Determine the [X, Y] coordinate at the center of the cell enclosing the given text.  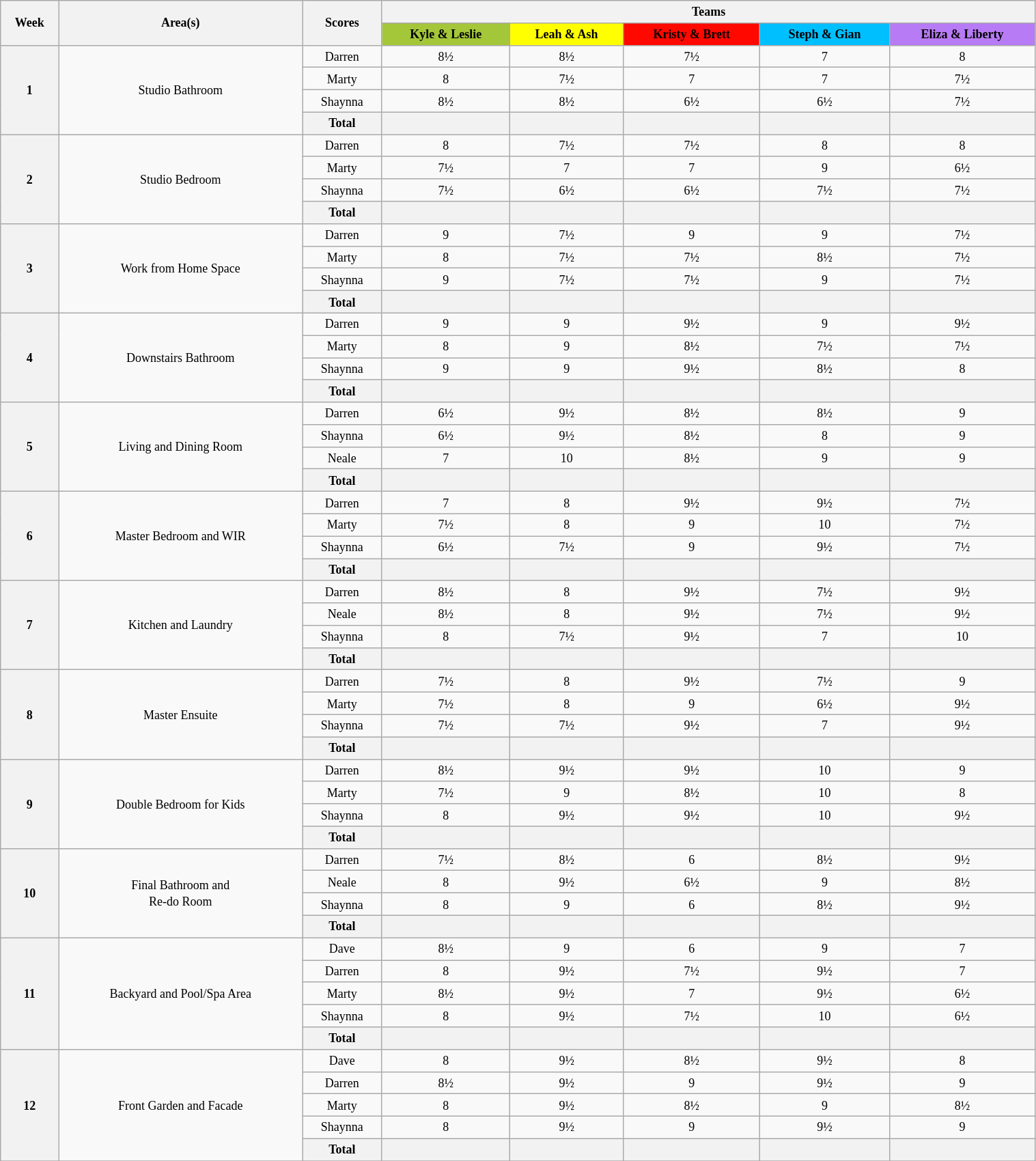
Kyle & Leslie [445, 34]
Leah & Ash [567, 34]
3 [30, 268]
2 [30, 179]
Work from Home Space [180, 268]
Eliza & Liberty [962, 34]
Steph & Gian [825, 34]
11 [30, 993]
Kristy & Brett [692, 34]
Area(s) [180, 23]
Teams [709, 12]
Front Garden and Facade [180, 1105]
12 [30, 1105]
1 [30, 90]
Studio Bathroom [180, 90]
Downstairs Bathroom [180, 358]
Master Ensuite [180, 714]
4 [30, 358]
Living and Dining Room [180, 447]
Double Bedroom for Kids [180, 805]
Week [30, 23]
Final Bathroom andRe-do Room [180, 893]
Kitchen and Laundry [180, 626]
Master Bedroom and WIR [180, 537]
Scores [343, 23]
Studio Bedroom [180, 179]
5 [30, 447]
Backyard and Pool/Spa Area [180, 993]
